Pinpoint the cell where the given text exists, returning its (x, y) midpoint coordinate. 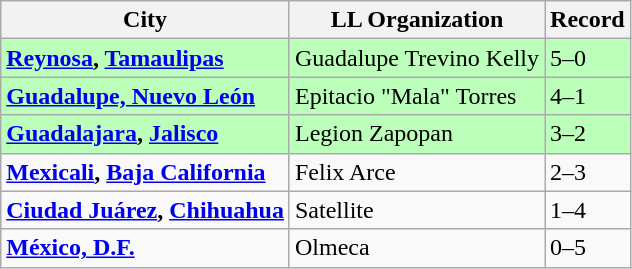
Guadalupe Trevino Kelly (416, 58)
México, D.F. (146, 248)
Felix Arce (416, 172)
Ciudad Juárez, Chihuahua (146, 210)
Satellite (416, 210)
0–5 (588, 248)
Epitacio "Mala" Torres (416, 96)
LL Organization (416, 20)
Reynosa, Tamaulipas (146, 58)
City (146, 20)
Guadalupe, Nuevo León (146, 96)
Record (588, 20)
Guadalajara, Jalisco (146, 134)
Mexicali, Baja California (146, 172)
4–1 (588, 96)
1–4 (588, 210)
2–3 (588, 172)
3–2 (588, 134)
5–0 (588, 58)
Legion Zapopan (416, 134)
Olmeca (416, 248)
